Pinpoint the cell where the given text exists, returning its [x, y] midpoint coordinate. 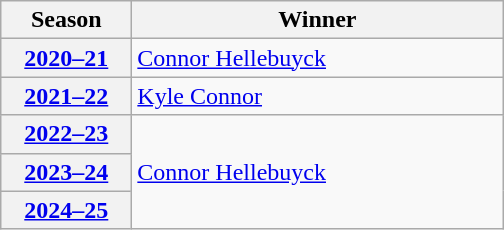
2023–24 [66, 172]
2022–23 [66, 134]
2021–22 [66, 96]
Winner [318, 20]
2024–25 [66, 210]
Kyle Connor [318, 96]
Season [66, 20]
2020–21 [66, 58]
